Search for the cell housing the specified text and yield its [X, Y] center coordinate. 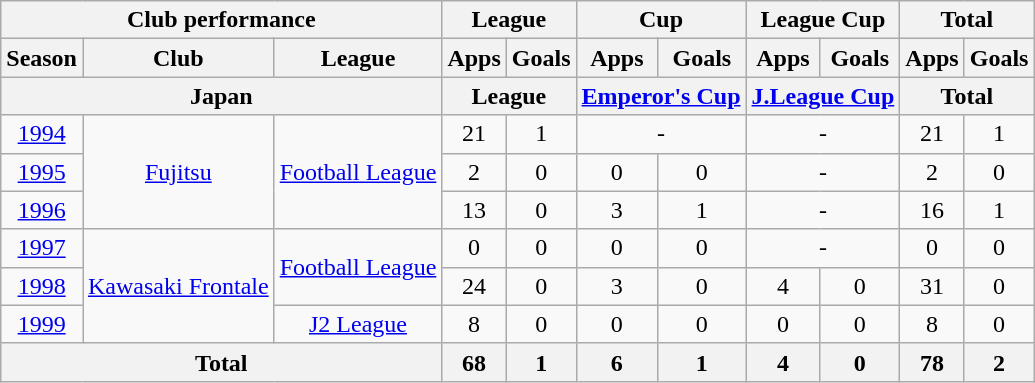
Kawasaki Frontale [178, 286]
13 [474, 210]
6 [617, 362]
Season [42, 58]
24 [474, 286]
1996 [42, 210]
16 [932, 210]
Cup [661, 20]
J.League Cup [823, 96]
31 [932, 286]
1997 [42, 248]
1999 [42, 324]
1994 [42, 134]
Club [178, 58]
League Cup [823, 20]
68 [474, 362]
78 [932, 362]
1998 [42, 286]
J2 League [358, 324]
Fujitsu [178, 172]
Club performance [222, 20]
Emperor's Cup [661, 96]
1995 [42, 172]
Japan [222, 96]
